Capture the cell that displays the provided text and extract its (X, Y) central coordinate. 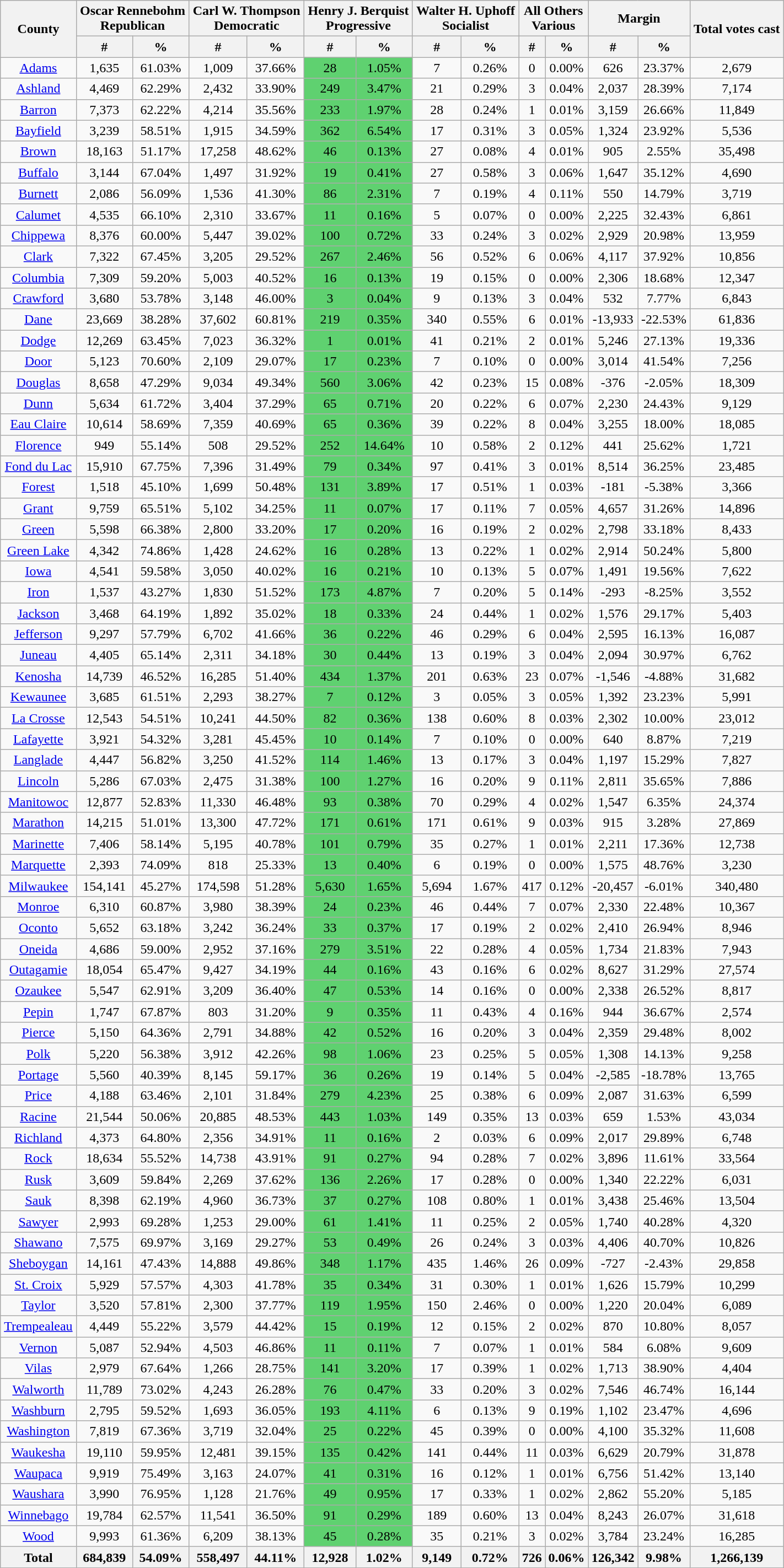
19,784 (104, 1515)
3.28% (664, 823)
37.29% (276, 403)
1,699 (218, 487)
Marathon (39, 823)
Dodge (39, 341)
9,034 (218, 382)
35.12% (664, 173)
14,888 (218, 1263)
1,547 (613, 802)
640 (613, 739)
49.34% (276, 382)
189 (437, 1515)
62.29% (160, 89)
2,679 (737, 68)
1,740 (613, 1221)
15.29% (664, 760)
29.89% (664, 1138)
Iron (39, 592)
11.61% (664, 1159)
1,266 (218, 1368)
1.65% (384, 886)
13,765 (737, 1075)
5,220 (104, 1054)
1.67% (490, 886)
Marquette (39, 865)
6,310 (104, 907)
11,849 (737, 110)
Monroe (39, 907)
20.79% (664, 1452)
Trempealeau (39, 1327)
2.26% (384, 1179)
2,359 (613, 1033)
Adams (39, 68)
43.91% (276, 1159)
31,682 (737, 676)
1.17% (384, 1263)
7,819 (104, 1431)
29.48% (664, 1033)
-2,585 (613, 1075)
8,433 (737, 529)
33.90% (276, 89)
31.63% (664, 1096)
1,324 (613, 131)
3,404 (218, 403)
Ozaukee (39, 991)
Total votes cast (737, 29)
21,544 (104, 1117)
37.16% (276, 949)
10,614 (104, 424)
5,087 (104, 1348)
Kewaunee (39, 697)
36.40% (276, 991)
41.30% (276, 193)
74.86% (160, 550)
659 (613, 1117)
59.20% (160, 277)
21.83% (664, 949)
53 (330, 1242)
23.24% (664, 1536)
Manitowoc (39, 802)
1,626 (613, 1285)
33.18% (664, 529)
15.79% (664, 1285)
3,685 (104, 697)
1.02% (384, 1557)
29,858 (737, 1263)
Portage (39, 1075)
Dane (39, 320)
36.73% (276, 1200)
54.51% (160, 718)
76 (330, 1389)
7,174 (737, 89)
65.47% (160, 970)
Florence (39, 445)
10,299 (737, 1285)
55.52% (160, 1159)
28.75% (276, 1368)
52.83% (160, 802)
20 (437, 403)
20.98% (664, 235)
2,914 (613, 550)
-8.25% (664, 592)
1,428 (218, 550)
7,943 (737, 949)
584 (613, 1348)
Bayfield (39, 131)
2,302 (613, 718)
9,149 (437, 1557)
65.14% (160, 655)
24,374 (737, 802)
35.65% (664, 781)
64.19% (160, 613)
4,373 (104, 1138)
149 (437, 1117)
34.25% (276, 508)
44.42% (276, 1327)
2,230 (613, 403)
3.20% (384, 1368)
1,537 (104, 592)
1,575 (613, 865)
55.22% (160, 1327)
8,398 (104, 1200)
1,892 (218, 613)
1,128 (218, 1494)
46.00% (276, 299)
-4.88% (664, 676)
73.02% (160, 1389)
1,747 (104, 1012)
6,599 (737, 1096)
75.49% (160, 1473)
4,449 (104, 1327)
18 (330, 613)
3,281 (218, 739)
1,713 (613, 1368)
1,518 (104, 487)
Pierce (39, 1033)
Vilas (39, 1368)
45.45% (276, 739)
10,367 (737, 907)
9,919 (104, 1473)
915 (613, 823)
41.78% (276, 1285)
2,300 (218, 1306)
59.95% (160, 1452)
2.31% (384, 193)
62.57% (160, 1515)
39.15% (276, 1452)
79 (330, 466)
6,748 (737, 1138)
30.97% (664, 655)
5,536 (737, 131)
13,300 (218, 823)
135 (330, 1452)
Ashland (39, 89)
Juneau (39, 655)
7,546 (613, 1389)
-5.38% (664, 487)
4,541 (104, 571)
1,491 (613, 571)
6,629 (613, 1452)
Chippewa (39, 235)
684,839 (104, 1557)
Vernon (39, 1348)
626 (613, 68)
4,960 (218, 1200)
Milwaukee (39, 886)
27.13% (664, 341)
57.57% (160, 1285)
4,406 (613, 1242)
6.35% (664, 802)
12,738 (737, 844)
36.50% (276, 1515)
69.97% (160, 1242)
76.95% (160, 1494)
31,878 (737, 1452)
5,286 (104, 781)
3,552 (737, 592)
Buffalo (39, 173)
31.84% (276, 1096)
23.23% (664, 697)
1.53% (664, 1117)
5,447 (218, 235)
-2.43% (664, 1263)
37.66% (276, 68)
441 (613, 445)
-727 (613, 1263)
233 (330, 110)
57.79% (160, 634)
20,885 (218, 1117)
12 (437, 1327)
59.58% (160, 571)
82 (330, 718)
69.28% (160, 1221)
74.09% (160, 865)
4,447 (104, 760)
14,161 (104, 1263)
3.47% (384, 89)
4,303 (218, 1285)
1,266,139 (737, 1557)
All OthersVarious (554, 19)
40.70% (664, 1242)
40.02% (276, 571)
13,504 (737, 1200)
48.76% (664, 865)
18,054 (104, 970)
3,980 (218, 907)
Oscar RennebohmRepublican (132, 19)
0.43% (490, 1012)
67.75% (160, 466)
5,991 (737, 697)
Lafayette (39, 739)
36.25% (664, 466)
32.04% (276, 1431)
50.48% (276, 487)
Carl W. ThompsonDemocratic (247, 19)
1.06% (384, 1054)
31,618 (737, 1515)
56.82% (160, 760)
Margin (640, 19)
37.92% (664, 256)
Price (39, 1096)
35.02% (276, 613)
40.28% (664, 1221)
Wood (39, 1536)
5,560 (104, 1075)
36.05% (276, 1410)
108 (437, 1200)
51.01% (160, 823)
61.36% (160, 1536)
Polk (39, 1054)
2,087 (613, 1096)
Jefferson (39, 634)
51.40% (276, 676)
62.19% (160, 1200)
7,622 (737, 571)
1,497 (218, 173)
Lincoln (39, 781)
1,220 (613, 1306)
1.27% (384, 781)
6,861 (737, 214)
39 (437, 424)
Forest (39, 487)
10.00% (664, 718)
14.13% (664, 1054)
5,547 (104, 991)
435 (437, 1263)
34.91% (276, 1138)
31.20% (276, 1012)
2,475 (218, 781)
Grant (39, 508)
12,481 (218, 1452)
9,297 (104, 634)
10,241 (218, 718)
560 (330, 382)
1,308 (613, 1054)
58.14% (160, 844)
97 (437, 466)
5,800 (737, 550)
56 (437, 256)
Washburn (39, 1410)
12,347 (737, 277)
114 (330, 760)
36.24% (276, 928)
0.53% (384, 991)
2,595 (613, 634)
54.32% (160, 739)
131 (330, 487)
47 (330, 991)
2,410 (613, 928)
Sawyer (39, 1221)
Walter H. UphoffSocialist (465, 19)
2,993 (104, 1221)
6,843 (737, 299)
Door (39, 362)
1,721 (737, 445)
1,340 (613, 1179)
44.50% (276, 718)
1,253 (218, 1221)
10,856 (737, 256)
32.43% (664, 214)
49.86% (276, 1263)
22.22% (664, 1179)
2,101 (218, 1096)
Rusk (39, 1179)
6,702 (218, 634)
340 (437, 320)
8,057 (737, 1327)
34.88% (276, 1033)
3,366 (737, 487)
58.69% (160, 424)
0.79% (384, 844)
5,123 (104, 362)
62.22% (160, 110)
803 (218, 1012)
7,023 (218, 341)
9,129 (737, 403)
2,094 (613, 655)
1,734 (613, 949)
23,669 (104, 320)
0.42% (384, 1452)
27,574 (737, 970)
26.66% (664, 110)
905 (613, 152)
30 (330, 655)
5,195 (218, 844)
726 (532, 1557)
39.02% (276, 235)
0.40% (384, 865)
55.14% (160, 445)
3,014 (613, 362)
1,693 (218, 1410)
-181 (613, 487)
18.68% (664, 277)
Washington (39, 1431)
56.38% (160, 1054)
2,293 (218, 697)
12,877 (104, 802)
4,686 (104, 949)
1,009 (218, 68)
1,647 (613, 173)
45.27% (160, 886)
7,309 (104, 277)
9.98% (664, 1557)
126,342 (613, 1557)
6.08% (664, 1348)
3,209 (218, 991)
Total (39, 1557)
Waushara (39, 1494)
22.48% (664, 907)
19,110 (104, 1452)
8,658 (104, 382)
18,163 (104, 152)
16,087 (737, 634)
1.97% (384, 110)
43 (437, 970)
51.52% (276, 592)
6,209 (218, 1536)
14,738 (218, 1159)
48.53% (276, 1117)
59.00% (160, 949)
Eau Claire (39, 424)
3,250 (218, 760)
2,929 (613, 235)
17.36% (664, 844)
34.18% (276, 655)
8,376 (104, 235)
2,330 (613, 907)
67.36% (160, 1431)
4,696 (737, 1410)
12,269 (104, 341)
5,102 (218, 508)
0.51% (490, 487)
5,403 (737, 613)
8,514 (613, 466)
3,163 (218, 1473)
35.56% (276, 110)
18,085 (737, 424)
67.04% (160, 173)
-13,933 (613, 320)
38.39% (276, 907)
4,214 (218, 110)
40.69% (276, 424)
Langlade (39, 760)
46.52% (160, 676)
6,089 (737, 1306)
5,185 (737, 1494)
3.51% (384, 949)
23.47% (664, 1410)
7,219 (737, 739)
35.32% (664, 1431)
4,117 (613, 256)
5,630 (330, 886)
61.72% (160, 403)
2,311 (218, 655)
-2.05% (664, 382)
340,480 (737, 886)
1.05% (384, 68)
31.38% (276, 781)
3,896 (613, 1159)
60.81% (276, 320)
1.95% (384, 1306)
4,404 (737, 1368)
La Crosse (39, 718)
4,405 (104, 655)
47.29% (160, 382)
2,432 (218, 89)
52.94% (160, 1348)
36.32% (276, 341)
532 (613, 299)
8,946 (737, 928)
2,356 (218, 1138)
Jackson (39, 613)
Shawano (39, 1242)
18,634 (104, 1159)
5,150 (104, 1033)
23.92% (664, 131)
0.37% (384, 928)
63.46% (160, 1096)
417 (532, 886)
65.51% (160, 508)
21 (437, 89)
19.56% (664, 571)
173 (330, 592)
443 (330, 1117)
3,990 (104, 1494)
40.78% (276, 844)
2,338 (613, 991)
1,536 (218, 193)
2,811 (613, 781)
0.63% (490, 676)
2,211 (613, 844)
558,497 (218, 1557)
3,159 (613, 110)
51.28% (276, 886)
46.48% (276, 802)
41.66% (276, 634)
11,608 (737, 1431)
0.55% (490, 320)
-293 (613, 592)
24.43% (664, 403)
-6.01% (664, 886)
249 (330, 89)
3.06% (384, 382)
66.38% (160, 529)
0.17% (490, 760)
9,993 (104, 1536)
21.76% (276, 1494)
101 (330, 844)
0.95% (384, 1494)
48.62% (276, 152)
63.18% (160, 928)
54.09% (160, 1557)
St. Croix (39, 1285)
4,469 (104, 89)
267 (330, 256)
-1,546 (613, 676)
Oconto (39, 928)
1.03% (384, 1117)
2,225 (613, 214)
38.28% (160, 320)
Green (39, 529)
2,017 (613, 1138)
4,535 (104, 214)
8,817 (737, 991)
7,827 (737, 760)
5,652 (104, 928)
Brown (39, 152)
16,144 (737, 1389)
Henry J. BerquistProgressive (358, 19)
67.87% (160, 1012)
Racine (39, 1117)
138 (437, 718)
-376 (613, 382)
4,657 (613, 508)
1.37% (384, 676)
14.79% (664, 193)
362 (330, 131)
2,393 (104, 865)
50.06% (160, 1117)
23,485 (737, 466)
64.80% (160, 1138)
29.27% (276, 1242)
3.89% (384, 487)
Walworth (39, 1389)
2,952 (218, 949)
26.52% (664, 991)
3,609 (104, 1179)
37.77% (276, 1306)
2,798 (613, 529)
70 (437, 802)
7,396 (218, 466)
Barron (39, 110)
98 (330, 1054)
9,258 (737, 1054)
23.37% (664, 68)
7,256 (737, 362)
550 (613, 193)
6,762 (737, 655)
0.47% (384, 1389)
3,242 (218, 928)
59.84% (160, 1179)
14 (437, 991)
Waukesha (39, 1452)
34.19% (276, 970)
Marinette (39, 844)
Crawford (39, 299)
51.17% (160, 152)
1,915 (218, 131)
35,498 (737, 152)
0.30% (490, 1285)
25.33% (276, 865)
38.27% (276, 697)
10.80% (664, 1327)
3,520 (104, 1306)
62.91% (160, 991)
3,680 (104, 299)
3,148 (218, 299)
7,406 (104, 844)
0.71% (384, 403)
93 (330, 802)
150 (437, 1306)
3,050 (218, 571)
63.45% (160, 341)
19,336 (737, 341)
43,034 (737, 1117)
61.03% (160, 68)
Green Lake (39, 550)
31.49% (276, 466)
5,634 (104, 403)
25.62% (664, 445)
6,756 (613, 1473)
Calumet (39, 214)
46.74% (664, 1389)
3,230 (737, 865)
33.20% (276, 529)
434 (330, 676)
4.87% (384, 592)
57.81% (160, 1306)
201 (437, 676)
Dunn (39, 403)
94 (437, 1159)
944 (613, 1012)
Kenosha (39, 676)
59.17% (276, 1075)
16.13% (664, 634)
11,330 (218, 802)
40.39% (160, 1075)
154,141 (104, 886)
53.78% (160, 299)
12,928 (330, 1557)
55.20% (664, 1494)
61,836 (737, 320)
28.39% (664, 89)
3,255 (613, 424)
47.43% (160, 1263)
Douglas (39, 382)
58.51% (160, 131)
37,602 (218, 320)
10,826 (737, 1242)
26.07% (664, 1515)
2,574 (737, 1012)
5,598 (104, 529)
11,789 (104, 1389)
3,784 (613, 1536)
Iowa (39, 571)
14,215 (104, 823)
2,791 (218, 1033)
4,503 (218, 1348)
8.87% (664, 739)
Clark (39, 256)
60.87% (160, 907)
2,109 (218, 362)
2,037 (613, 89)
8,002 (737, 1033)
4,188 (104, 1096)
6,031 (737, 1179)
40.52% (276, 277)
818 (218, 865)
Sauk (39, 1200)
56.09% (160, 193)
2,306 (613, 277)
1,102 (613, 1410)
Taylor (39, 1306)
20.04% (664, 1306)
31.29% (664, 970)
7,886 (737, 781)
67.45% (160, 256)
9,759 (104, 508)
25.46% (664, 1200)
1,635 (104, 68)
22 (437, 949)
66.10% (160, 214)
3,438 (613, 1200)
3,169 (218, 1242)
1,830 (218, 592)
949 (104, 445)
7,373 (104, 110)
2,310 (218, 214)
4,342 (104, 550)
29.07% (276, 362)
18.00% (664, 424)
23,012 (737, 718)
193 (330, 1410)
8,627 (613, 970)
44 (330, 970)
Richland (39, 1138)
2.55% (664, 152)
14,896 (737, 508)
60.00% (160, 235)
38.13% (276, 1536)
67.64% (160, 1368)
119 (330, 1306)
7.77% (664, 299)
3,205 (218, 256)
4,100 (613, 1431)
34.59% (276, 131)
348 (330, 1263)
11,541 (218, 1515)
7,575 (104, 1242)
43.27% (160, 592)
18,309 (737, 382)
508 (218, 445)
Oneida (39, 949)
86 (330, 193)
3,144 (104, 173)
4,690 (737, 173)
-22.53% (664, 320)
51.42% (664, 1473)
1,197 (613, 760)
Pepin (39, 1012)
3,579 (218, 1327)
47.72% (276, 823)
41.54% (664, 362)
4,320 (737, 1221)
41.52% (276, 760)
5,246 (613, 341)
64.36% (160, 1033)
0.49% (384, 1242)
252 (330, 445)
31.26% (664, 508)
7,322 (104, 256)
37.62% (276, 1179)
2,269 (218, 1179)
44.11% (276, 1557)
2,795 (104, 1410)
9,609 (737, 1348)
4,243 (218, 1389)
2,979 (104, 1368)
29.17% (664, 613)
33,564 (737, 1159)
46.86% (276, 1348)
3,921 (104, 739)
174,598 (218, 886)
5,694 (437, 886)
Rock (39, 1159)
-20,457 (613, 886)
2,862 (613, 1494)
13,140 (737, 1473)
26.28% (276, 1389)
4.23% (384, 1096)
17,258 (218, 152)
50.24% (664, 550)
219 (330, 320)
24.62% (276, 550)
59.52% (160, 1410)
14.64% (384, 445)
Sheboygan (39, 1263)
70.60% (160, 362)
24.07% (276, 1473)
12,543 (104, 718)
36.67% (664, 1012)
1.41% (384, 1221)
61 (330, 1221)
5,003 (218, 277)
Waupaca (39, 1473)
1,392 (613, 697)
Outagamie (39, 970)
15,910 (104, 466)
45.10% (160, 487)
5,929 (104, 1285)
37 (330, 1200)
Winnebago (39, 1515)
33.67% (276, 214)
2,086 (104, 193)
67.03% (160, 781)
3,468 (104, 613)
Columbia (39, 277)
4.11% (384, 1410)
1,576 (613, 613)
3,239 (104, 131)
-18.78% (664, 1075)
6.54% (384, 131)
8,145 (218, 1075)
7,359 (218, 424)
9,427 (218, 970)
0.80% (490, 1200)
29.00% (276, 1221)
31 (437, 1285)
42.26% (276, 1054)
61.51% (160, 697)
3,912 (218, 1054)
870 (613, 1327)
26.94% (664, 928)
31.92% (276, 173)
27,869 (737, 823)
8,243 (613, 1515)
2,800 (218, 529)
County (39, 29)
Burnett (39, 193)
136 (330, 1179)
14,739 (104, 676)
13,959 (737, 235)
49 (330, 1494)
38.90% (664, 1368)
Fond du Lac (39, 466)
